Identify which cell holds the provided text, then report its [x, y] central coordinate. 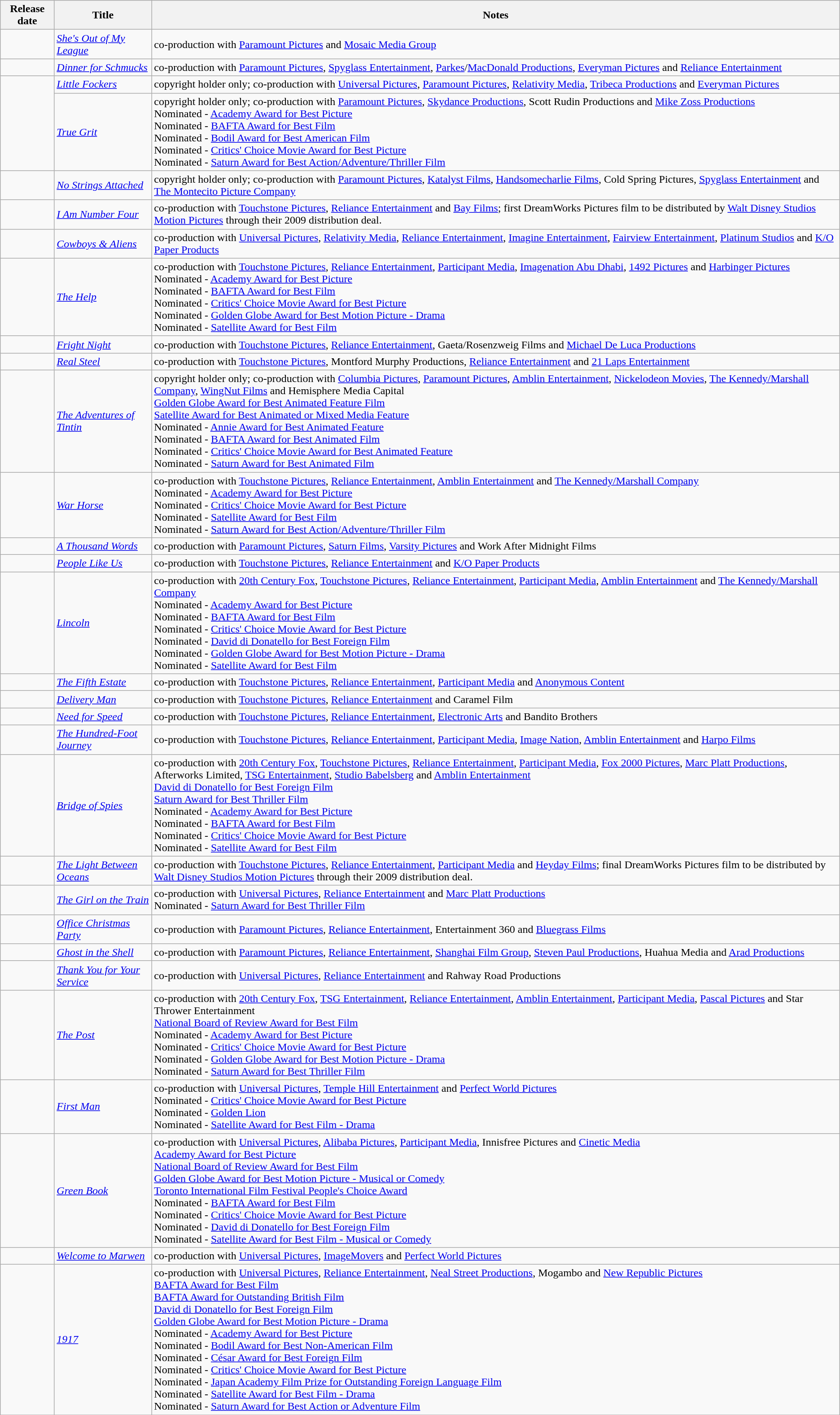
People Like Us [103, 563]
Title [103, 15]
The Help [103, 297]
Delivery Man [103, 699]
co-production with Touchstone Pictures, Reliance Entertainment and K/O Paper Products [495, 563]
1917 [103, 1340]
Ghost in the Shell [103, 952]
co-production with Universal Pictures, Reliance Entertainment and Rahway Road Productions [495, 975]
Little Fockers [103, 84]
The Post [103, 1035]
Office Christmas Party [103, 929]
co-production with Universal Pictures, Reliance Entertainment and Marc Platt ProductionsNominated - Saturn Award for Best Thriller Film [495, 900]
co-production with Touchstone Pictures, Reliance Entertainment, Electronic Arts and Bandito Brothers [495, 716]
Green Book [103, 1190]
The Fifth Estate [103, 682]
co-production with Paramount Pictures, Saturn Films, Varsity Pictures and Work After Midnight Films [495, 546]
The Hundred-Foot Journey [103, 740]
Welcome to Marwen [103, 1256]
co-production with Universal Pictures, ImageMovers and Perfect World Pictures [495, 1256]
co-production with Paramount Pictures, Reliance Entertainment, Entertainment 360 and Bluegrass Films [495, 929]
Notes [495, 15]
copyright holder only; co-production with Universal Pictures, Paramount Pictures, Relativity Media, Tribeca Productions and Everyman Pictures [495, 84]
I Am Number Four [103, 215]
Real Steel [103, 361]
co-production with Paramount Pictures, Reliance Entertainment, Shanghai Film Group, Steven Paul Productions, Huahua Media and Arad Productions [495, 952]
co-production with Touchstone Pictures, Reliance Entertainment, Participant Media, Image Nation, Amblin Entertainment and Harpo Films [495, 740]
Lincoln [103, 623]
The Light Between Oceans [103, 871]
True Grit [103, 132]
The Girl on the Train [103, 900]
Thank You for Your Service [103, 975]
Release date [27, 15]
No Strings Attached [103, 185]
A Thousand Words [103, 546]
War Horse [103, 505]
The Adventures of Tintin [103, 421]
co-production with Touchstone Pictures, Reliance Entertainment, Participant Media and Anonymous Content [495, 682]
She's Out of My League [103, 44]
co-production with Touchstone Pictures, Reliance Entertainment and Caramel Film [495, 699]
Dinner for Schmucks [103, 67]
co-production with Touchstone Pictures, Montford Murphy Productions, Reliance Entertainment and 21 Laps Entertainment [495, 361]
co-production with Paramount Pictures, Spyglass Entertainment, Parkes/MacDonald Productions, Everyman Pictures and Reliance Entertainment [495, 67]
Cowboys & Aliens [103, 243]
co-production with Touchstone Pictures, Reliance Entertainment, Gaeta/Rosenzweig Films and Michael De Luca Productions [495, 344]
Fright Night [103, 344]
Need for Speed [103, 716]
co-production with Paramount Pictures and Mosaic Media Group [495, 44]
First Man [103, 1106]
Bridge of Spies [103, 805]
